Return (X, Y) of the center of cell containing provided text 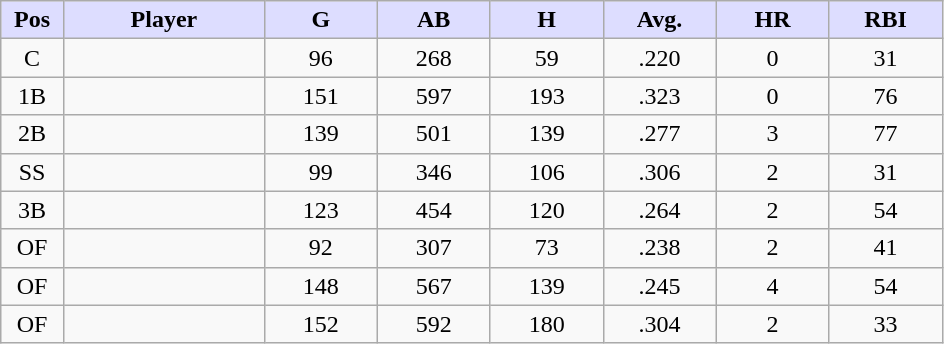
Pos (32, 20)
.304 (660, 324)
92 (320, 248)
307 (434, 248)
77 (886, 134)
1B (32, 96)
346 (434, 172)
.245 (660, 286)
597 (434, 96)
152 (320, 324)
.323 (660, 96)
3 (772, 134)
.220 (660, 58)
106 (546, 172)
H (546, 20)
33 (886, 324)
73 (546, 248)
RBI (886, 20)
.264 (660, 210)
148 (320, 286)
.277 (660, 134)
C (32, 58)
567 (434, 286)
592 (434, 324)
76 (886, 96)
41 (886, 248)
96 (320, 58)
151 (320, 96)
Avg. (660, 20)
268 (434, 58)
120 (546, 210)
SS (32, 172)
2B (32, 134)
.306 (660, 172)
59 (546, 58)
180 (546, 324)
AB (434, 20)
3B (32, 210)
HR (772, 20)
4 (772, 286)
G (320, 20)
501 (434, 134)
99 (320, 172)
Player (164, 20)
193 (546, 96)
123 (320, 210)
.238 (660, 248)
454 (434, 210)
